Detect which cell encompasses the target text, then output its [X, Y] center coordinate. 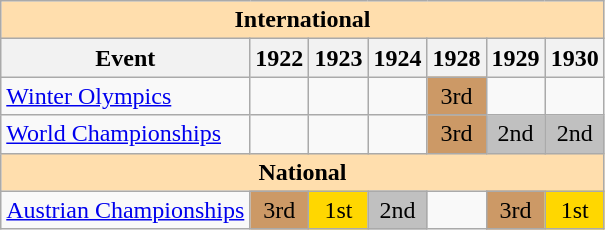
1924 [398, 58]
National [302, 172]
Winter Olympics [126, 96]
1929 [516, 58]
1930 [574, 58]
1922 [280, 58]
Austrian Championships [126, 210]
Event [126, 58]
1923 [338, 58]
International [302, 20]
1928 [456, 58]
World Championships [126, 134]
